Return [x, y] of the center of cell containing provided text 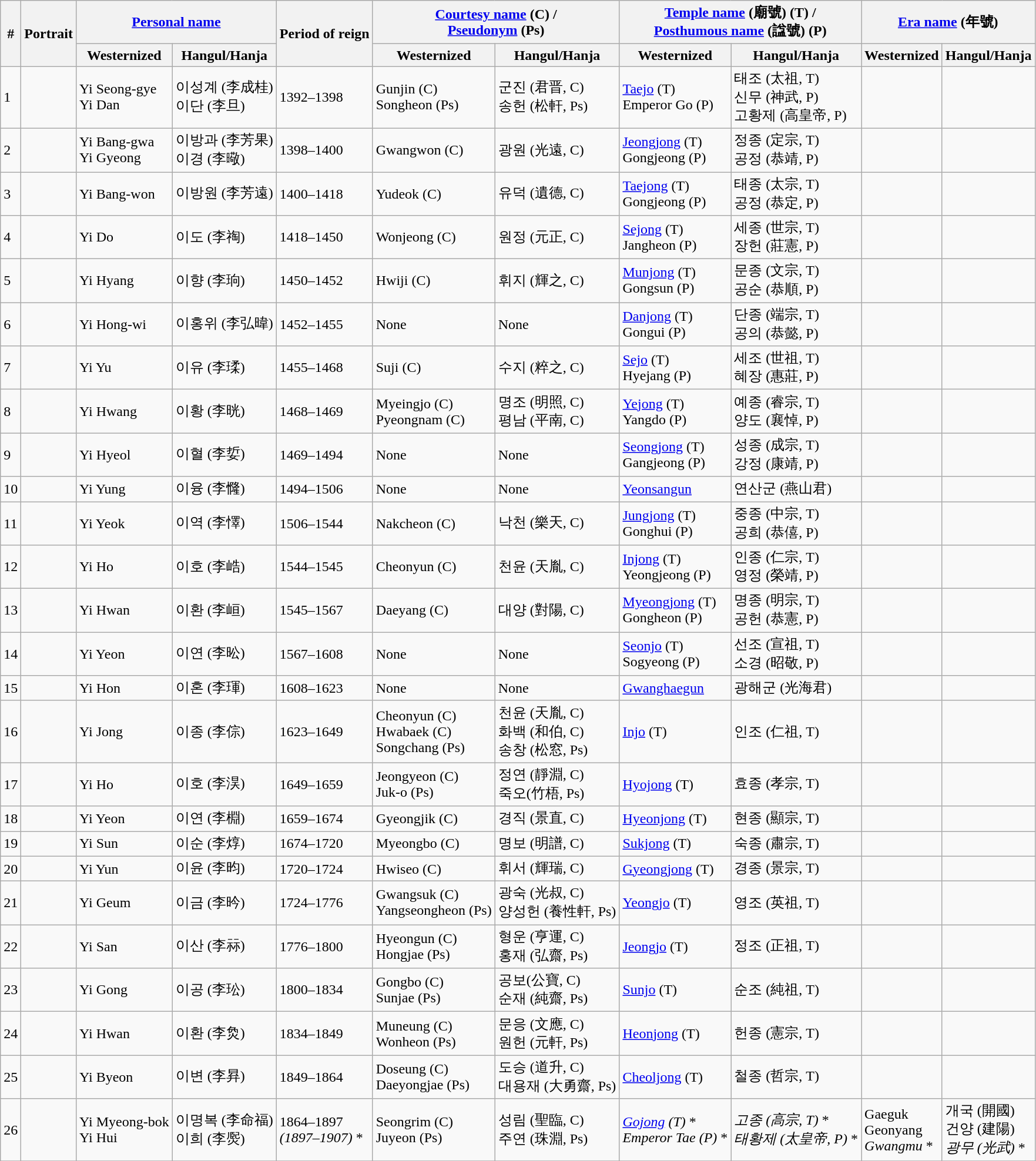
Seonjo (T)Sogyeong (P) [675, 654]
개국 (開國) 건양 (建陽) 광무 (光武) * [988, 1130]
Era name (年號) [948, 22]
Yudeok (C) [434, 193]
대양 (對陽, C) [557, 610]
Yi Byeon [124, 1077]
Sejo (T)Hyejang (P) [675, 368]
Hyojong (T) [675, 784]
Yi Sun [124, 844]
이향 (李珦) [224, 281]
예종 (睿宗, T)양도 (襄悼, P) [796, 411]
이방원 (李芳遠) [224, 193]
이환 (李峘) [224, 610]
현종 (顯宗, T) [796, 819]
21 [11, 903]
Yi Myeong-bokYi Hui [124, 1130]
선조 (宣祖, T)소경 (昭敬, P) [796, 654]
이명복 (李命福)이희 (李㷩) [224, 1130]
세종 (世宗, T)장헌 (莊憲, P) [796, 237]
1400–1418 [324, 193]
1674–1720 [324, 844]
Wonjeong (C) [434, 237]
1720–1724 [324, 868]
광원 (光遠, C) [557, 150]
1659–1674 [324, 819]
연산군 (燕山君) [796, 489]
Hwiji (C) [434, 281]
1864–1897(1897–1907) * [324, 1130]
1494–1506 [324, 489]
Seongjong (T)Gangjeong (P) [675, 455]
Period of reign [324, 33]
1418–1450 [324, 237]
10 [11, 489]
성종 (成宗, T)강정 (康靖, P) [796, 455]
Hwiseo (C) [434, 868]
철종 (哲宗, T) [796, 1077]
16 [11, 732]
이홍위 (李弘暐) [224, 324]
Portrait [49, 33]
Gwangsuk (C)Yangseongheon (Ps) [434, 903]
이순 (李焞) [224, 844]
Heonjong (T) [675, 1034]
유덕 (遺德, C) [557, 193]
인종 (仁宗, T)영정 (榮靖, P) [796, 567]
1776–1800 [324, 947]
Injo (T) [675, 732]
1623–1649 [324, 732]
5 [11, 281]
경직 (景直, C) [557, 819]
원정 (元正, C) [557, 237]
1608–1623 [324, 689]
18 [11, 819]
23 [11, 990]
Yeongjo (T) [675, 903]
1567–1608 [324, 654]
Yi San [124, 947]
단종 (端宗, T)공의 (恭懿, P) [796, 324]
1506–1544 [324, 524]
1455–1468 [324, 368]
Sejong (T)Jangheon (P) [675, 237]
Yi Yung [124, 489]
25 [11, 1077]
Danjong (T)Gongui (P) [675, 324]
Yi Bang-won [124, 193]
# [11, 33]
Jeongyeon (C)Juk-o (Ps) [434, 784]
1450–1452 [324, 281]
효종 (孝宗, T) [796, 784]
이환 (李烉) [224, 1034]
4 [11, 237]
이호 (李峼) [224, 567]
Yi Bang-gwaYi Gyeong [124, 150]
2 [11, 150]
11 [11, 524]
1849–1864 [324, 1077]
이산 (李祘) [224, 947]
Myeingjo (C)Pyeongnam (C) [434, 411]
명보 (明譜, C) [557, 844]
Yi Do [124, 237]
성림 (聖臨, C)주연 (珠淵, Ps) [557, 1130]
Cheonyun (C) [434, 567]
Jeongjo (T) [675, 947]
Yi Yu [124, 368]
Personal name [176, 22]
헌종 (憲宗, T) [796, 1034]
천윤 (天胤, C)화백 (和伯, C)송창 (松窓, Ps) [557, 732]
Hyeonjong (T) [675, 819]
명종 (明宗, T)공헌 (恭憲, P) [796, 610]
Munjong (T)Gongsun (P) [675, 281]
Temple name (廟號) (T) / Posthumous name (諡號) (P) [740, 22]
Doseung (C)Daeyongjae (Ps) [434, 1077]
낙천 (樂天, C) [557, 524]
Gojong (T) *Emperor Tae (P) * [675, 1130]
이성계 (李成桂)이단 (李旦) [224, 98]
1468–1469 [324, 411]
1724–1776 [324, 903]
1452–1455 [324, 324]
Yi Hwang [124, 411]
15 [11, 689]
1800–1834 [324, 990]
Yeonsangun [675, 489]
Yi Hong-wi [124, 324]
6 [11, 324]
1544–1545 [324, 567]
태조 (太祖, T)신무 (神武, P)고황제 (高皇帝, P) [796, 98]
Myeongbo (C) [434, 844]
1834–1849 [324, 1034]
천윤 (天胤, C) [557, 567]
이윤 (李昀) [224, 868]
휘지 (輝之, C) [557, 281]
Cheoljong (T) [675, 1077]
세조 (世祖, T)혜장 (惠莊, P) [796, 368]
이공 (李玜) [224, 990]
Gyeongjong (T) [675, 868]
명조 (明照, C)평남 (平南, C) [557, 411]
Gwanghaegun [675, 689]
Yi Yun [124, 868]
Myeongjong (T)Gongheon (P) [675, 610]
9 [11, 455]
26 [11, 1130]
Gaeguk Geonyang Gwangmu * [902, 1130]
1398–1400 [324, 150]
Yejong (T)Yangdo (P) [675, 411]
경종 (景宗, T) [796, 868]
Yi Hon [124, 689]
Courtesy name (C) /Pseudonym (Ps) [496, 22]
영조 (英祖, T) [796, 903]
군진 (君晋, C)송헌 (松軒, Ps) [557, 98]
Yi Seong-gyeYi Dan [124, 98]
이방과 (李芳果)이경 (李曔) [224, 150]
이변 (李昪) [224, 1077]
광숙 (光叔, C)양성헌 (養性軒, Ps) [557, 903]
숙종 (肅宗, T) [796, 844]
이혼 (李琿) [224, 689]
Nakcheon (C) [434, 524]
이혈 (李娎) [224, 455]
19 [11, 844]
12 [11, 567]
수지 (粹之, C) [557, 368]
정조 (正祖, T) [796, 947]
Suji (C) [434, 368]
공보(公寶, C)순재 (純齋, Ps) [557, 990]
중종 (中宗, T)공희 (恭僖, P) [796, 524]
1392–1398 [324, 98]
Yi Hyeol [124, 455]
광해군 (光海君) [796, 689]
문종 (文宗, T)공순 (恭順, P) [796, 281]
24 [11, 1034]
태종 (太宗, T) 공정 (恭定, P) [796, 193]
20 [11, 868]
17 [11, 784]
Jungjong (T)Gonghui (P) [675, 524]
Cheonyun (C)Hwabaek (C)Songchang (Ps) [434, 732]
정연 (靜淵, C)죽오(竹梧, Ps) [557, 784]
22 [11, 947]
이황 (李晄) [224, 411]
이종 (李倧) [224, 732]
13 [11, 610]
7 [11, 368]
Gyeongjik (C) [434, 819]
이금 (李昑) [224, 903]
Yi Hyang [124, 281]
Yi Jong [124, 732]
3 [11, 193]
Hyeongun (C)Hongjae (Ps) [434, 947]
형운 (亨運, C)홍재 (弘齋, Ps) [557, 947]
Daeyang (C) [434, 610]
정종 (定宗, T) 공정 (恭靖, P) [796, 150]
Seongrim (C)Juyeon (Ps) [434, 1130]
8 [11, 411]
이연 (李棩) [224, 819]
1469–1494 [324, 455]
문응 (文應, C)원헌 (元軒, Ps) [557, 1034]
1 [11, 98]
Gwangwon (C) [434, 150]
이도 (李祹) [224, 237]
Gunjin (C)Songheon (Ps) [434, 98]
이호 (李淏) [224, 784]
이연 (李昖) [224, 654]
인조 (仁祖, T) [796, 732]
1545–1567 [324, 610]
Jeongjong (T)Gongjeong (P) [675, 150]
Sunjo (T) [675, 990]
14 [11, 654]
도승 (道升, C)대용재 (大勇齋, Ps) [557, 1077]
휘서 (輝瑞, C) [557, 868]
Yi Yeok [124, 524]
고종 (高宗, T) *태황제 (太皇帝, P) * [796, 1130]
이융 (李㦕) [224, 489]
Yi Geum [124, 903]
순조 (純祖, T) [796, 990]
Injong (T)Yeongjeong (P) [675, 567]
이역 (李懌) [224, 524]
Yi Gong [124, 990]
Taejong (T)Gongjeong (P) [675, 193]
Gongbo (C)Sunjae (Ps) [434, 990]
Taejo (T)Emperor Go (P) [675, 98]
Sukjong (T) [675, 844]
Muneung (C)Wonheon (Ps) [434, 1034]
이유 (李瑈) [224, 368]
1649–1659 [324, 784]
